Identify which cell holds the provided text, then report its (x, y) central coordinate. 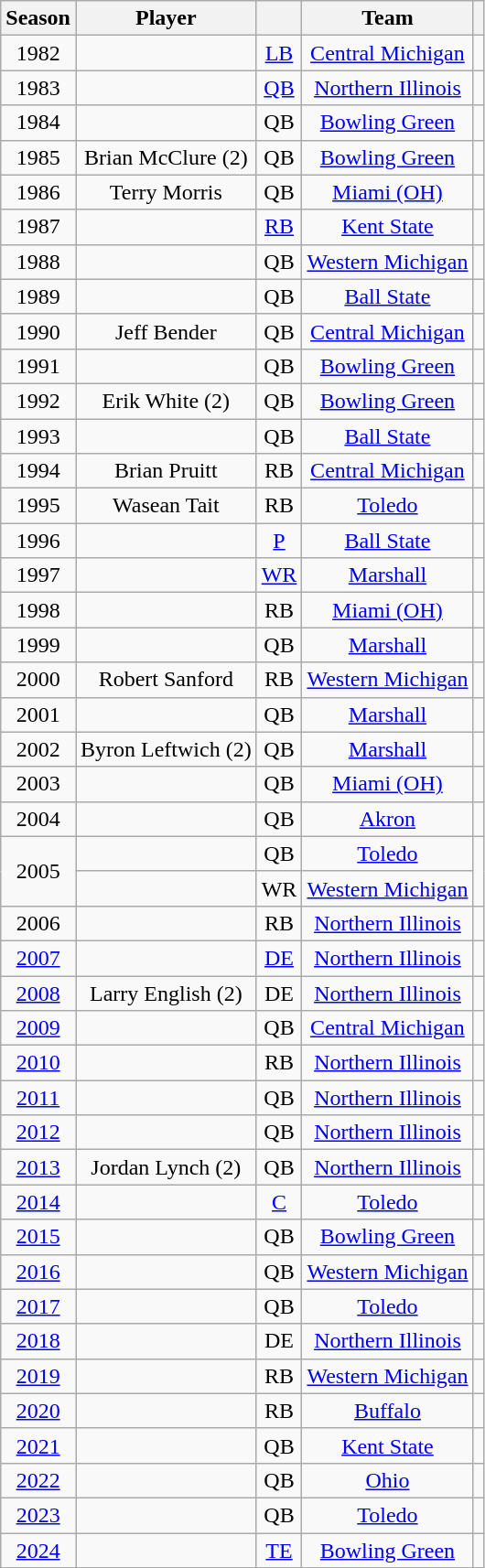
1999 (38, 645)
2023 (38, 1515)
Byron Leftwich (2) (166, 749)
Terry Morris (166, 192)
2012 (38, 1133)
1997 (38, 575)
1988 (38, 262)
2006 (38, 923)
2018 (38, 1341)
TE (279, 1551)
Wasean Tait (166, 506)
2014 (38, 1202)
Jeff Bender (166, 331)
Team (388, 18)
1984 (38, 123)
LB (279, 53)
2009 (38, 1028)
2001 (38, 714)
1982 (38, 53)
1986 (38, 192)
2024 (38, 1551)
1994 (38, 471)
1985 (38, 157)
2022 (38, 1480)
2005 (38, 871)
1993 (38, 436)
1998 (38, 610)
1991 (38, 366)
C (279, 1202)
2011 (38, 1098)
2004 (38, 819)
2010 (38, 1063)
2000 (38, 680)
Brian McClure (2) (166, 157)
Buffalo (388, 1411)
1987 (38, 227)
Jordan Lynch (2) (166, 1167)
2017 (38, 1306)
2016 (38, 1272)
1989 (38, 296)
2019 (38, 1376)
2003 (38, 784)
2020 (38, 1411)
2013 (38, 1167)
1995 (38, 506)
1990 (38, 331)
Player (166, 18)
1996 (38, 541)
1992 (38, 401)
Akron (388, 819)
1983 (38, 88)
Ohio (388, 1480)
2021 (38, 1445)
2015 (38, 1237)
Erik White (2) (166, 401)
Larry English (2) (166, 993)
Season (38, 18)
2002 (38, 749)
Robert Sanford (166, 680)
P (279, 541)
Brian Pruitt (166, 471)
2008 (38, 993)
2007 (38, 958)
